Return (x, y) of the center of cell containing provided text 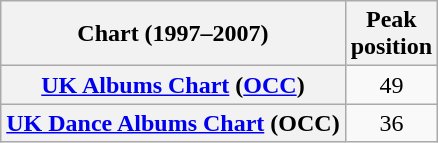
36 (391, 123)
UK Albums Chart (OCC) (173, 85)
Chart (1997–2007) (173, 34)
UK Dance Albums Chart (OCC) (173, 123)
Peakposition (391, 34)
49 (391, 85)
